Output the (X, Y) coordinate of the center of the cell containing the given text.  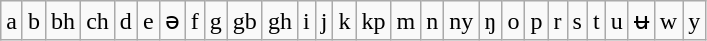
kp (374, 21)
ə (172, 21)
w (668, 21)
d (126, 21)
p (536, 21)
j (324, 21)
bh (64, 21)
ch (98, 21)
a (12, 21)
m (406, 21)
f (194, 21)
k (344, 21)
ŋ (490, 21)
gh (280, 21)
u (616, 21)
e (148, 21)
gb (244, 21)
t (596, 21)
ʉ (641, 21)
b (34, 21)
r (558, 21)
i (306, 21)
s (577, 21)
ny (462, 21)
g (216, 21)
n (432, 21)
o (514, 21)
y (694, 21)
